Identify which cell holds the provided text, then report its [X, Y] central coordinate. 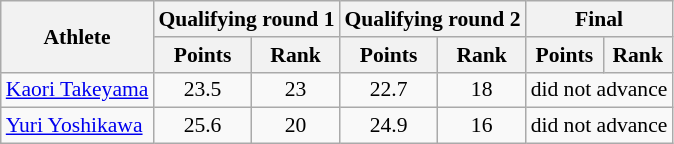
Athlete [78, 36]
Final [600, 19]
23 [296, 90]
Qualifying round 2 [432, 19]
16 [482, 126]
25.6 [202, 126]
Qualifying round 1 [246, 19]
18 [482, 90]
23.5 [202, 90]
Yuri Yoshikawa [78, 126]
20 [296, 126]
22.7 [388, 90]
Kaori Takeyama [78, 90]
24.9 [388, 126]
